Return the (x, y) coordinate for the center point of the cell that contains the specified text.  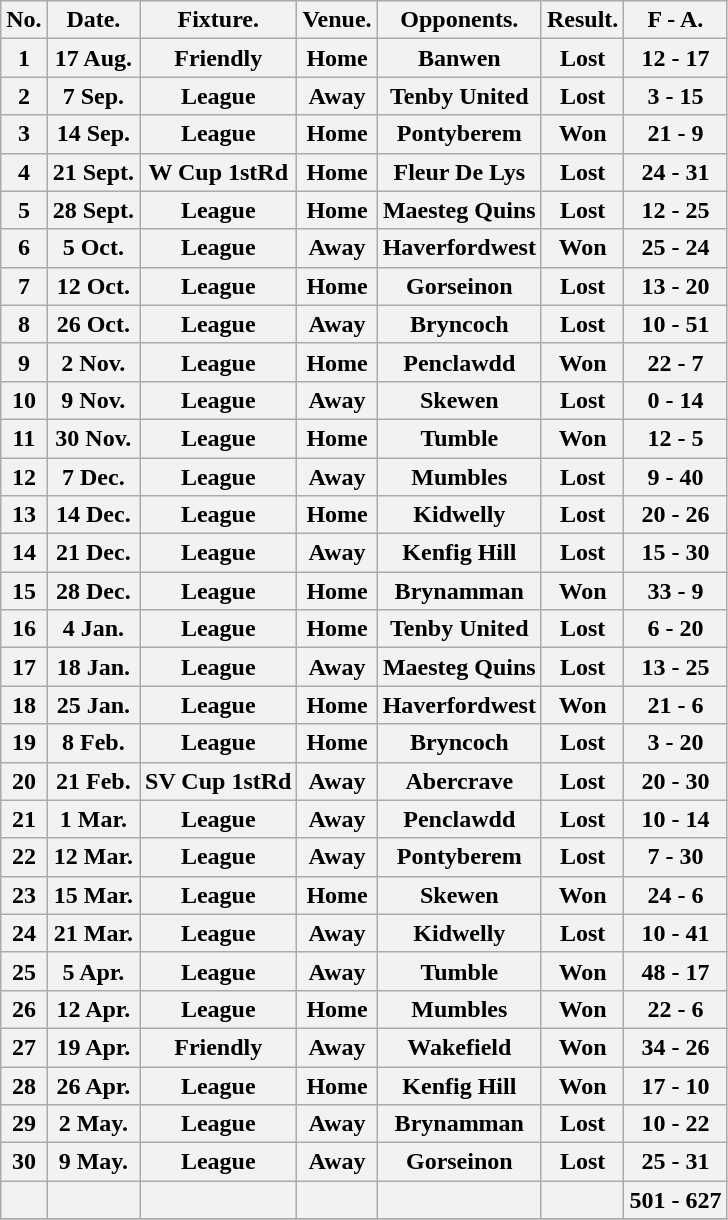
9 Nov. (93, 400)
29 (24, 1124)
2 Nov. (93, 362)
25 (24, 971)
26 Apr. (93, 1085)
33 - 9 (676, 591)
20 - 26 (676, 515)
5 Oct. (93, 248)
16 (24, 629)
24 - 31 (676, 172)
15 Mar. (93, 895)
27 (24, 1047)
14 Dec. (93, 515)
22 - 6 (676, 1009)
501 - 627 (676, 1200)
F - A. (676, 20)
24 (24, 933)
13 - 25 (676, 667)
18 Jan. (93, 667)
10 - 22 (676, 1124)
9 May. (93, 1162)
5 Apr. (93, 971)
21 - 6 (676, 705)
12 - 17 (676, 58)
7 Dec. (93, 477)
11 (24, 438)
Result. (582, 20)
1 (24, 58)
3 (24, 134)
Abercrave (459, 781)
28 Sept. (93, 210)
10 - 41 (676, 933)
17 (24, 667)
25 - 31 (676, 1162)
7 (24, 286)
No. (24, 20)
48 - 17 (676, 971)
15 - 30 (676, 553)
Banwen (459, 58)
12 - 25 (676, 210)
17 - 10 (676, 1085)
10 (24, 400)
10 - 51 (676, 324)
12 (24, 477)
W Cup 1stRd (218, 172)
30 Nov. (93, 438)
25 Jan. (93, 705)
21 Mar. (93, 933)
17 Aug. (93, 58)
26 Oct. (93, 324)
3 - 20 (676, 743)
34 - 26 (676, 1047)
3 - 15 (676, 96)
13 (24, 515)
28 Dec. (93, 591)
Venue. (337, 20)
15 (24, 591)
19 Apr. (93, 1047)
22 - 7 (676, 362)
26 (24, 1009)
1 Mar. (93, 819)
24 - 6 (676, 895)
4 (24, 172)
21 (24, 819)
25 - 24 (676, 248)
28 (24, 1085)
12 Oct. (93, 286)
12 Apr. (93, 1009)
5 (24, 210)
21 - 9 (676, 134)
6 (24, 248)
12 Mar. (93, 857)
Date. (93, 20)
21 Feb. (93, 781)
30 (24, 1162)
13 - 20 (676, 286)
2 (24, 96)
0 - 14 (676, 400)
21 Dec. (93, 553)
4 Jan. (93, 629)
2 May. (93, 1124)
Fleur De Lys (459, 172)
14 (24, 553)
Opponents. (459, 20)
7 - 30 (676, 857)
10 - 14 (676, 819)
Fixture. (218, 20)
22 (24, 857)
23 (24, 895)
14 Sep. (93, 134)
7 Sep. (93, 96)
9 (24, 362)
SV Cup 1stRd (218, 781)
8 Feb. (93, 743)
20 (24, 781)
12 - 5 (676, 438)
19 (24, 743)
18 (24, 705)
21 Sept. (93, 172)
Wakefield (459, 1047)
8 (24, 324)
20 - 30 (676, 781)
6 - 20 (676, 629)
9 - 40 (676, 477)
